Return the (x, y) coordinate for the center point of the cell that contains the specified text.  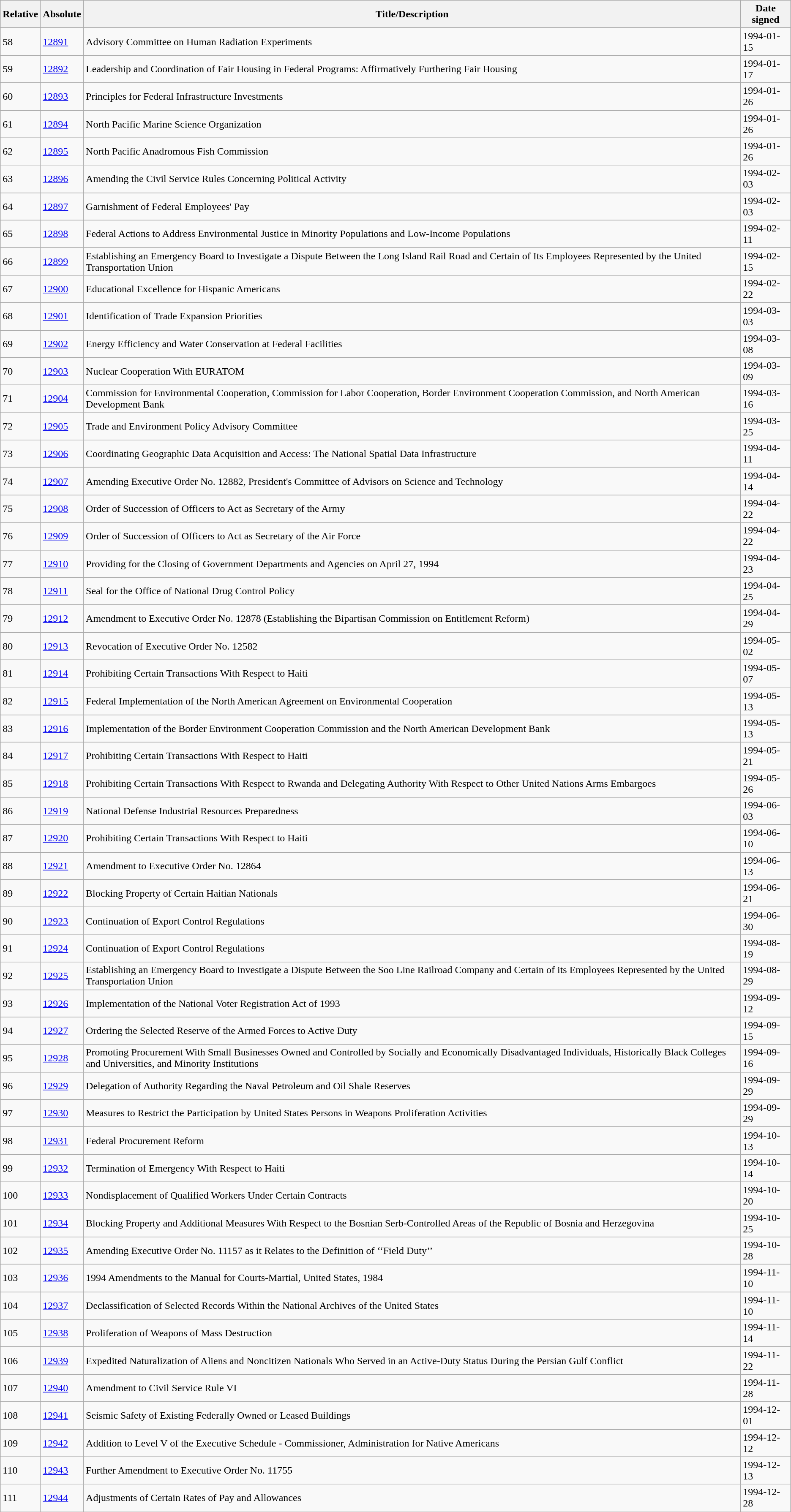
12940 (62, 1388)
1994-06-13 (766, 866)
1994-10-25 (766, 1223)
12905 (62, 427)
12898 (62, 234)
109 (20, 1443)
65 (20, 234)
12899 (62, 261)
Blocking Property of Certain Haitian Nationals (412, 894)
Delegation of Authority Regarding the Naval Petroleum and Oil Shale Reserves (412, 1085)
77 (20, 563)
106 (20, 1361)
12910 (62, 563)
1994-05-02 (766, 646)
Termination of Emergency With Respect to Haiti (412, 1168)
1994-09-12 (766, 1003)
Implementation of the National Voter Registration Act of 1993 (412, 1003)
61 (20, 124)
105 (20, 1333)
1994-02-22 (766, 289)
12931 (62, 1140)
79 (20, 618)
Amendment to Executive Order No. 12864 (412, 866)
59 (20, 69)
1994-08-29 (766, 976)
Addition to Level V of the Executive Schedule - Commissioner, Administration for Native Americans (412, 1443)
98 (20, 1140)
1994-03-03 (766, 316)
1994-12-28 (766, 1498)
North Pacific Anadromous Fish Commission (412, 151)
Advisory Committee on Human Radiation Experiments (412, 41)
1994-05-07 (766, 673)
Proliferation of Weapons of Mass Destruction (412, 1333)
88 (20, 866)
Federal Implementation of the North American Agreement on Environmental Cooperation (412, 701)
Nondisplacement of Qualified Workers Under Certain Contracts (412, 1195)
1994-04-23 (766, 563)
1994-01-15 (766, 41)
Seal for the Office of National Drug Control Policy (412, 591)
1994-06-03 (766, 811)
Revocation of Executive Order No. 12582 (412, 646)
62 (20, 151)
12926 (62, 1003)
1994-05-26 (766, 783)
1994-10-14 (766, 1168)
Identification of Trade Expansion Priorities (412, 316)
91 (20, 949)
12934 (62, 1223)
108 (20, 1416)
12933 (62, 1195)
12911 (62, 591)
12929 (62, 1085)
Amending Executive Order No. 12882, President's Committee of Advisors on Science and Technology (412, 481)
12919 (62, 811)
110 (20, 1471)
94 (20, 1031)
96 (20, 1085)
68 (20, 316)
Expedited Naturalization of Aliens and Noncitizen Nationals Who Served in an Active-Duty Status During the Persian Gulf Conflict (412, 1361)
99 (20, 1168)
Prohibiting Certain Transactions With Respect to Rwanda and Delegating Authority With Respect to Other United Nations Arms Embargoes (412, 783)
Title/Description (412, 14)
1994-09-16 (766, 1058)
107 (20, 1388)
Date signed (766, 14)
12894 (62, 124)
78 (20, 591)
Federal Actions to Address Environmental Justice in Minority Populations and Low-Income Populations (412, 234)
Adjustments of Certain Rates of Pay and Allowances (412, 1498)
87 (20, 839)
12917 (62, 756)
Implementation of the Border Environment Cooperation Commission and the North American Development Bank (412, 728)
67 (20, 289)
1994-03-08 (766, 344)
Educational Excellence for Hispanic Americans (412, 289)
1994-02-15 (766, 261)
Relative (20, 14)
81 (20, 673)
1994-02-11 (766, 234)
58 (20, 41)
12944 (62, 1498)
12906 (62, 454)
12891 (62, 41)
1994 Amendments to the Manual for Courts-Martial, United States, 1984 (412, 1278)
Blocking Property and Additional Measures With Respect to the Bosnian Serb-Controlled Areas of the Republic of Bosnia and Herzegovina (412, 1223)
60 (20, 96)
1994-03-09 (766, 372)
1994-11-28 (766, 1388)
12918 (62, 783)
12892 (62, 69)
80 (20, 646)
12900 (62, 289)
12932 (62, 1168)
12939 (62, 1361)
12935 (62, 1251)
12915 (62, 701)
1994-06-30 (766, 921)
12921 (62, 866)
12913 (62, 646)
12895 (62, 151)
1994-04-25 (766, 591)
1994-08-19 (766, 949)
Measures to Restrict the Participation by United States Persons in Weapons Proliferation Activities (412, 1113)
12937 (62, 1306)
Order of Succession of Officers to Act as Secretary of the Army (412, 509)
12903 (62, 372)
12942 (62, 1443)
Providing for the Closing of Government Departments and Agencies on April 27, 1994 (412, 563)
97 (20, 1113)
Principles for Federal Infrastructure Investments (412, 96)
12920 (62, 839)
National Defense Industrial Resources Preparedness (412, 811)
102 (20, 1251)
12908 (62, 509)
12925 (62, 976)
12923 (62, 921)
Federal Procurement Reform (412, 1140)
1994-03-16 (766, 399)
Declassification of Selected Records Within the National Archives of the United States (412, 1306)
73 (20, 454)
1994-12-01 (766, 1416)
Amendment to Executive Order No. 12878 (Establishing the Bipartisan Commission on Entitlement Reform) (412, 618)
12909 (62, 536)
69 (20, 344)
Further Amendment to Executive Order No. 11755 (412, 1471)
101 (20, 1223)
63 (20, 179)
71 (20, 399)
Order of Succession of Officers to Act as Secretary of the Air Force (412, 536)
75 (20, 509)
12893 (62, 96)
1994-05-21 (766, 756)
12897 (62, 206)
12928 (62, 1058)
1994-04-29 (766, 618)
12943 (62, 1471)
Coordinating Geographic Data Acquisition and Access: The National Spatial Data Infrastructure (412, 454)
12938 (62, 1333)
12904 (62, 399)
74 (20, 481)
12907 (62, 481)
1994-11-22 (766, 1361)
1994-06-21 (766, 894)
66 (20, 261)
1994-10-28 (766, 1251)
1994-11-14 (766, 1333)
104 (20, 1306)
86 (20, 811)
12902 (62, 344)
12896 (62, 179)
92 (20, 976)
North Pacific Marine Science Organization (412, 124)
Amending the Civil Service Rules Concerning Political Activity (412, 179)
Absolute (62, 14)
Energy Efficiency and Water Conservation at Federal Facilities (412, 344)
Nuclear Cooperation With EURATOM (412, 372)
103 (20, 1278)
Amendment to Civil Service Rule VI (412, 1388)
82 (20, 701)
Garnishment of Federal Employees' Pay (412, 206)
93 (20, 1003)
1994-12-13 (766, 1471)
64 (20, 206)
90 (20, 921)
12922 (62, 894)
89 (20, 894)
1994-12-12 (766, 1443)
12930 (62, 1113)
84 (20, 756)
83 (20, 728)
1994-04-11 (766, 454)
70 (20, 372)
1994-10-13 (766, 1140)
12912 (62, 618)
1994-03-25 (766, 427)
1994-10-20 (766, 1195)
Seismic Safety of Existing Federally Owned or Leased Buildings (412, 1416)
12914 (62, 673)
Trade and Environment Policy Advisory Committee (412, 427)
Ordering the Selected Reserve of the Armed Forces to Active Duty (412, 1031)
Amending Executive Order No. 11157 as it Relates to the Definition of ‘‘Field Duty’’ (412, 1251)
100 (20, 1195)
111 (20, 1498)
12924 (62, 949)
1994-06-10 (766, 839)
85 (20, 783)
12916 (62, 728)
12941 (62, 1416)
Leadership and Coordination of Fair Housing in Federal Programs: Affirmatively Furthering Fair Housing (412, 69)
95 (20, 1058)
12901 (62, 316)
1994-01-17 (766, 69)
1994-09-15 (766, 1031)
12927 (62, 1031)
76 (20, 536)
12936 (62, 1278)
1994-04-14 (766, 481)
72 (20, 427)
